For the text-containing cell, return its midpoint in (X, Y) coordinate format. 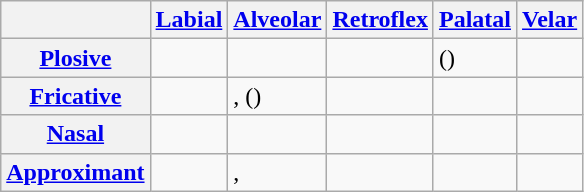
Retroflex (380, 20)
Approximant (76, 172)
Fricative (76, 96)
, () (278, 96)
Plosive (76, 58)
() (474, 58)
Alveolar (278, 20)
Velar (550, 20)
, (278, 172)
Palatal (474, 20)
Labial (189, 20)
Nasal (76, 134)
